Output the (x, y) coordinate of the center of the cell containing the given text.  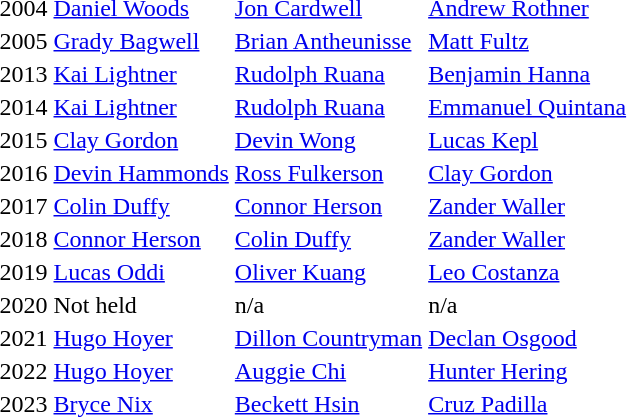
Dillon Countryman (328, 338)
Auggie Chi (328, 371)
Lucas Oddi (141, 272)
Oliver Kuang (328, 272)
n/a (328, 305)
Clay Gordon (141, 140)
Devin Hammonds (141, 173)
Ross Fulkerson (328, 173)
Not held (141, 305)
Devin Wong (328, 140)
Brian Antheunisse (328, 41)
Grady Bagwell (141, 41)
